Locate the cell with the specified text and output its (X, Y) center coordinate. 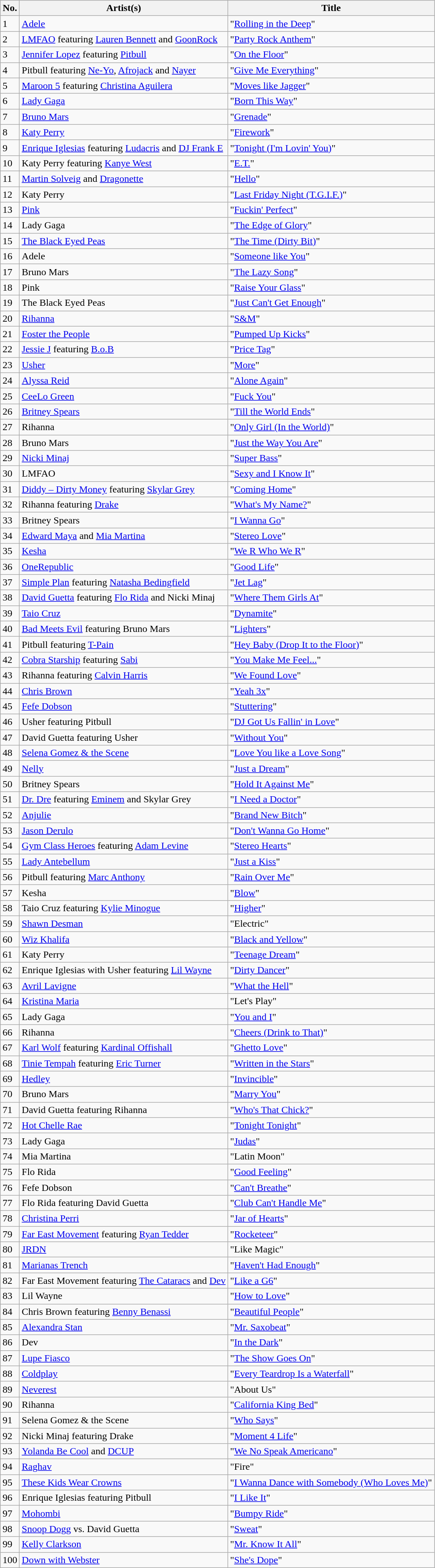
"What the Hell" (331, 986)
Usher featuring Pitbull (124, 722)
"Fuck You" (331, 396)
Nelly (124, 769)
Enrique Iglesias with Usher featuring Lil Wayne (124, 970)
"Hold It Against Me" (331, 784)
"On the Floor" (331, 55)
99 (10, 1544)
39 (10, 613)
38 (10, 598)
22 (10, 349)
63 (10, 986)
Taio Cruz (124, 613)
Pitbull featuring Marc Anthony (124, 877)
"We Found Love" (331, 675)
"California King Bed" (331, 1405)
81 (10, 1265)
"We No Speak Americano" (331, 1451)
"Grenade" (331, 117)
"Someone like You" (331, 256)
52 (10, 815)
"Lighters" (331, 629)
"Just the Way You Are" (331, 442)
Enrique Iglesias featuring Ludacris and DJ Frank E (124, 148)
24 (10, 380)
"The Edge of Glory" (331, 225)
88 (10, 1374)
"Last Friday Night (T.G.I.F.)" (331, 194)
4 (10, 70)
29 (10, 458)
LMFAO featuring Lauren Bennett and GoonRock (124, 39)
98 (10, 1529)
"Rain Over Me" (331, 877)
49 (10, 769)
67 (10, 1048)
47 (10, 738)
"What's My Name?" (331, 505)
100 (10, 1560)
1 (10, 24)
"Stereo Love" (331, 536)
80 (10, 1250)
Flo Rida featuring David Guetta (124, 1203)
"Firework" (331, 132)
11 (10, 179)
Karl Wolf featuring Kardinal Offishall (124, 1048)
95 (10, 1482)
Alyssa Reid (124, 380)
Lupe Fiasco (124, 1358)
"Just Can't Get Enough" (331, 303)
Cobra Starship featuring Sabi (124, 660)
"The Show Goes On" (331, 1358)
"Coming Home" (331, 489)
"Brand New Bitch" (331, 815)
69 (10, 1079)
"Without You" (331, 738)
15 (10, 241)
Martin Solveig and Dragonette (124, 179)
"Like a G6" (331, 1281)
"Love You like a Love Song" (331, 753)
Pitbull featuring T-Pain (124, 644)
90 (10, 1405)
Christina Perri (124, 1219)
"Yeah 3x" (331, 691)
CeeLo Green (124, 396)
84 (10, 1312)
18 (10, 287)
17 (10, 272)
54 (10, 846)
8 (10, 132)
"Price Tag" (331, 349)
Pitbull featuring Ne-Yo, Afrojack and Nayer (124, 70)
65 (10, 1017)
Maroon 5 featuring Christina Aguilera (124, 86)
Wiz Khalifa (124, 939)
"Stereo Hearts" (331, 846)
Jason Derulo (124, 830)
Marianas Trench (124, 1265)
Hot Chelle Rae (124, 1125)
58 (10, 908)
"Jet Lag" (331, 582)
Nicki Minaj (124, 458)
92 (10, 1435)
David Guetta featuring Rihanna (124, 1110)
"Written in the Stars" (331, 1063)
"You Make Me Feel..." (331, 660)
46 (10, 722)
"Haven't Had Enough" (331, 1265)
50 (10, 784)
No. (10, 8)
"We R Who We R" (331, 551)
51 (10, 799)
89 (10, 1389)
"Fire" (331, 1467)
OneRepublic (124, 567)
"Invincible" (331, 1079)
"Just a Dream" (331, 769)
"Jar of Hearts" (331, 1219)
"Mr. Saxobeat" (331, 1327)
"Higher" (331, 908)
37 (10, 582)
"Hello" (331, 179)
Foster the People (124, 334)
35 (10, 551)
Kristina Maria (124, 1001)
"She's Dope" (331, 1560)
91 (10, 1420)
55 (10, 861)
77 (10, 1203)
JRDN (124, 1250)
"More" (331, 365)
"Raise Your Glass" (331, 287)
"Teenage Dream" (331, 955)
Far East Movement featuring Ryan Tedder (124, 1234)
53 (10, 830)
Chris Brown featuring Benny Benassi (124, 1312)
LMFAO (124, 474)
"Tonight (I'm Lovin' You)" (331, 148)
"Don't Wanna Go Home" (331, 830)
"Stuttering" (331, 707)
87 (10, 1358)
Far East Movement featuring The Cataracs and Dev (124, 1281)
"Electric" (331, 923)
Jessie J featuring B.o.B (124, 349)
Artist(s) (124, 8)
76 (10, 1188)
Anjulie (124, 815)
78 (10, 1219)
Yolanda Be Cool and DCUP (124, 1451)
"Blow" (331, 892)
73 (10, 1141)
"Till the World Ends" (331, 411)
Kelly Clarkson (124, 1544)
"I Wanna Dance with Somebody (Who Loves Me)" (331, 1482)
"Let's Play" (331, 1001)
19 (10, 303)
6 (10, 101)
Alexandra Stan (124, 1327)
"Mr. Know It All" (331, 1544)
21 (10, 334)
"Beautiful People" (331, 1312)
"S&M" (331, 318)
"About Us" (331, 1389)
71 (10, 1110)
64 (10, 1001)
"E.T." (331, 163)
Simple Plan featuring Natasha Bedingfield (124, 582)
Lil Wayne (124, 1296)
"Alone Again" (331, 380)
Edward Maya and Mia Martina (124, 536)
"You and I" (331, 1017)
David Guetta featuring Flo Rida and Nicki Minaj (124, 598)
60 (10, 939)
Title (331, 8)
Neverest (124, 1389)
2 (10, 39)
5 (10, 86)
Down with Webster (124, 1560)
61 (10, 955)
"Dirty Dancer" (331, 970)
83 (10, 1296)
Lady Antebellum (124, 861)
"Give Me Everything" (331, 70)
41 (10, 644)
9 (10, 148)
96 (10, 1498)
Dr. Dre featuring Eminem and Skylar Grey (124, 799)
12 (10, 194)
"Bumpy Ride" (331, 1513)
70 (10, 1094)
31 (10, 489)
33 (10, 520)
"Moment 4 Life" (331, 1435)
42 (10, 660)
48 (10, 753)
Diddy – Dirty Money featuring Skylar Grey (124, 489)
Katy Perry featuring Kanye West (124, 163)
93 (10, 1451)
"Where Them Girls At" (331, 598)
"I Need a Doctor" (331, 799)
79 (10, 1234)
Jennifer Lopez featuring Pitbull (124, 55)
56 (10, 877)
"DJ Got Us Fallin' in Love" (331, 722)
Avril Lavigne (124, 986)
"Ghetto Love" (331, 1048)
16 (10, 256)
"Who Says" (331, 1420)
Mia Martina (124, 1156)
"Party Rock Anthem" (331, 39)
36 (10, 567)
"Only Girl (In the World)" (331, 427)
62 (10, 970)
"Can't Breathe" (331, 1188)
"Sexy and I Know It" (331, 474)
"Rolling in the Deep" (331, 24)
86 (10, 1343)
25 (10, 396)
"Pumped Up Kicks" (331, 334)
"The Lazy Song" (331, 272)
28 (10, 442)
"Like Magic" (331, 1250)
Enrique Iglesias featuring Pitbull (124, 1498)
82 (10, 1281)
"I Wanna Go" (331, 520)
7 (10, 117)
44 (10, 691)
26 (10, 411)
Rihanna featuring Calvin Harris (124, 675)
57 (10, 892)
"I Like It" (331, 1498)
13 (10, 210)
Tinie Tempah featuring Eric Turner (124, 1063)
45 (10, 707)
Taio Cruz featuring Kylie Minogue (124, 908)
"Cheers (Drink to That)" (331, 1032)
27 (10, 427)
40 (10, 629)
"Super Bass" (331, 458)
23 (10, 365)
"Hey Baby (Drop It to the Floor)" (331, 644)
Chris Brown (124, 691)
"Judas" (331, 1141)
Gym Class Heroes featuring Adam Levine (124, 846)
32 (10, 505)
"Tonight Tonight" (331, 1125)
Coldplay (124, 1374)
Bad Meets Evil featuring Bruno Mars (124, 629)
14 (10, 225)
"Fuckin' Perfect" (331, 210)
Rihanna featuring Drake (124, 505)
"Sweat" (331, 1529)
"Good Life" (331, 567)
"Every Teardrop Is a Waterfall" (331, 1374)
David Guetta featuring Usher (124, 738)
94 (10, 1467)
30 (10, 474)
"Who's That Chick?" (331, 1110)
34 (10, 536)
Snoop Dogg vs. David Guetta (124, 1529)
Mohombi (124, 1513)
74 (10, 1156)
"Born This Way" (331, 101)
Shawn Desman (124, 923)
"Rocketeer" (331, 1234)
3 (10, 55)
85 (10, 1327)
20 (10, 318)
"How to Love" (331, 1296)
Usher (124, 365)
"Marry You" (331, 1094)
10 (10, 163)
"The Time (Dirty Bit)" (331, 241)
43 (10, 675)
Dev (124, 1343)
59 (10, 923)
"Just a Kiss" (331, 861)
Flo Rida (124, 1172)
"In the Dark" (331, 1343)
Nicki Minaj featuring Drake (124, 1435)
68 (10, 1063)
"Good Feeling" (331, 1172)
66 (10, 1032)
"Latin Moon" (331, 1156)
"Club Can't Handle Me" (331, 1203)
72 (10, 1125)
Raghav (124, 1467)
"Dynamite" (331, 613)
"Moves like Jagger" (331, 86)
Hedley (124, 1079)
These Kids Wear Crowns (124, 1482)
75 (10, 1172)
"Black and Yellow" (331, 939)
97 (10, 1513)
